Scan for the cell matching the given text and deliver its (x, y) coordinate at center. 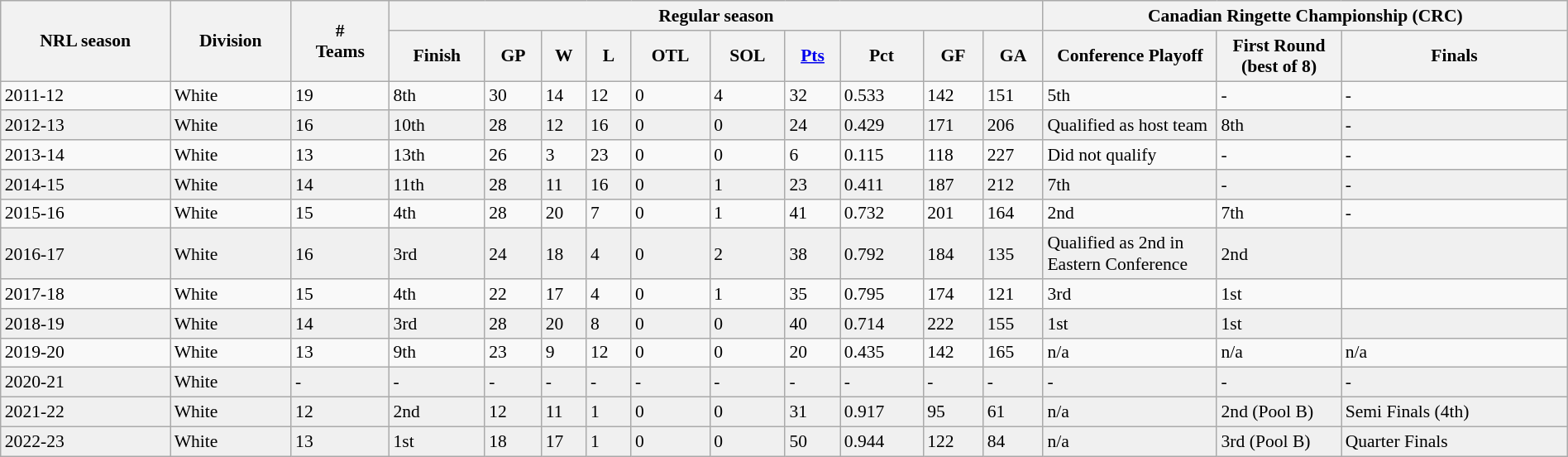
22 (513, 294)
121 (1014, 294)
19 (340, 96)
10th (437, 126)
38 (812, 253)
6 (812, 155)
9th (437, 353)
32 (812, 96)
2nd (Pool B) (1279, 412)
122 (953, 441)
0.792 (882, 253)
GA (1014, 56)
Regular season (716, 16)
2013-14 (86, 155)
Division (231, 41)
118 (953, 155)
2020-21 (86, 382)
2019-20 (86, 353)
Pts (812, 56)
0.435 (882, 353)
SOL (748, 56)
61 (1014, 412)
206 (1014, 126)
31 (812, 412)
First Round (best of 8) (1279, 56)
0.429 (882, 126)
0.714 (882, 324)
3rd (Pool B) (1279, 441)
0.115 (882, 155)
Quarter Finals (1455, 441)
40 (812, 324)
7 (609, 214)
Canadian Ringette Championship (CRC) (1305, 16)
2011-12 (86, 96)
NRL season (86, 41)
Finish (437, 56)
0.732 (882, 214)
Conference Playoff (1130, 56)
135 (1014, 253)
Pct (882, 56)
Qualified as 2nd in Eastern Conference (1130, 253)
201 (953, 214)
26 (513, 155)
165 (1014, 353)
2021-22 (86, 412)
W (564, 56)
#Teams (340, 41)
50 (812, 441)
Finals (1455, 56)
5th (1130, 96)
35 (812, 294)
2012-13 (86, 126)
222 (953, 324)
212 (1014, 185)
2018-19 (86, 324)
0.795 (882, 294)
2017-18 (86, 294)
164 (1014, 214)
0.411 (882, 185)
84 (1014, 441)
184 (953, 253)
Did not qualify (1130, 155)
151 (1014, 96)
0.944 (882, 441)
Qualified as host team (1130, 126)
GF (953, 56)
95 (953, 412)
Semi Finals (4th) (1455, 412)
GP (513, 56)
9 (564, 353)
OTL (670, 56)
41 (812, 214)
227 (1014, 155)
13th (437, 155)
30 (513, 96)
3 (564, 155)
11th (437, 185)
0.917 (882, 412)
2016-17 (86, 253)
174 (953, 294)
L (609, 56)
2015-16 (86, 214)
2 (748, 253)
187 (953, 185)
2014-15 (86, 185)
2022-23 (86, 441)
8 (609, 324)
155 (1014, 324)
171 (953, 126)
0.533 (882, 96)
